Locate the cell with the specified text and output its [X, Y] center coordinate. 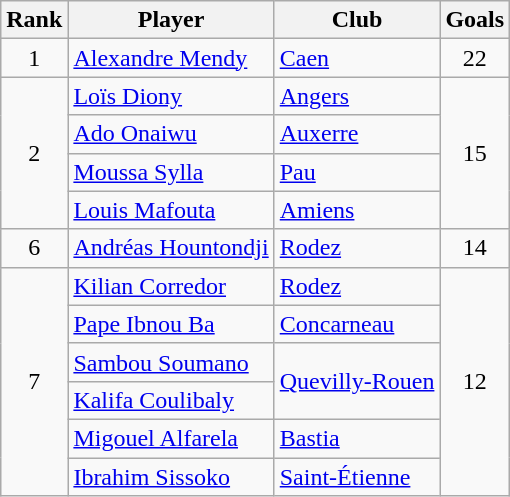
Saint-Étienne [357, 477]
Quevilly-Rouen [357, 381]
Amiens [357, 210]
Alexandre Mendy [171, 58]
Loïs Diony [171, 96]
15 [475, 153]
Louis Mafouta [171, 210]
14 [475, 248]
Bastia [357, 438]
Ado Onaiwu [171, 134]
Angers [357, 96]
Ibrahim Sissoko [171, 477]
Rank [34, 20]
Kalifa Coulibaly [171, 400]
2 [34, 153]
Migouel Alfarela [171, 438]
Goals [475, 20]
Club [357, 20]
1 [34, 58]
Sambou Soumano [171, 362]
Player [171, 20]
Pape Ibnou Ba [171, 324]
Pau [357, 172]
Auxerre [357, 134]
Concarneau [357, 324]
Andréas Hountondji [171, 248]
6 [34, 248]
12 [475, 381]
7 [34, 381]
Kilian Corredor [171, 286]
Caen [357, 58]
22 [475, 58]
Moussa Sylla [171, 172]
